Pinpoint the cell where the given text exists, returning its (x, y) midpoint coordinate. 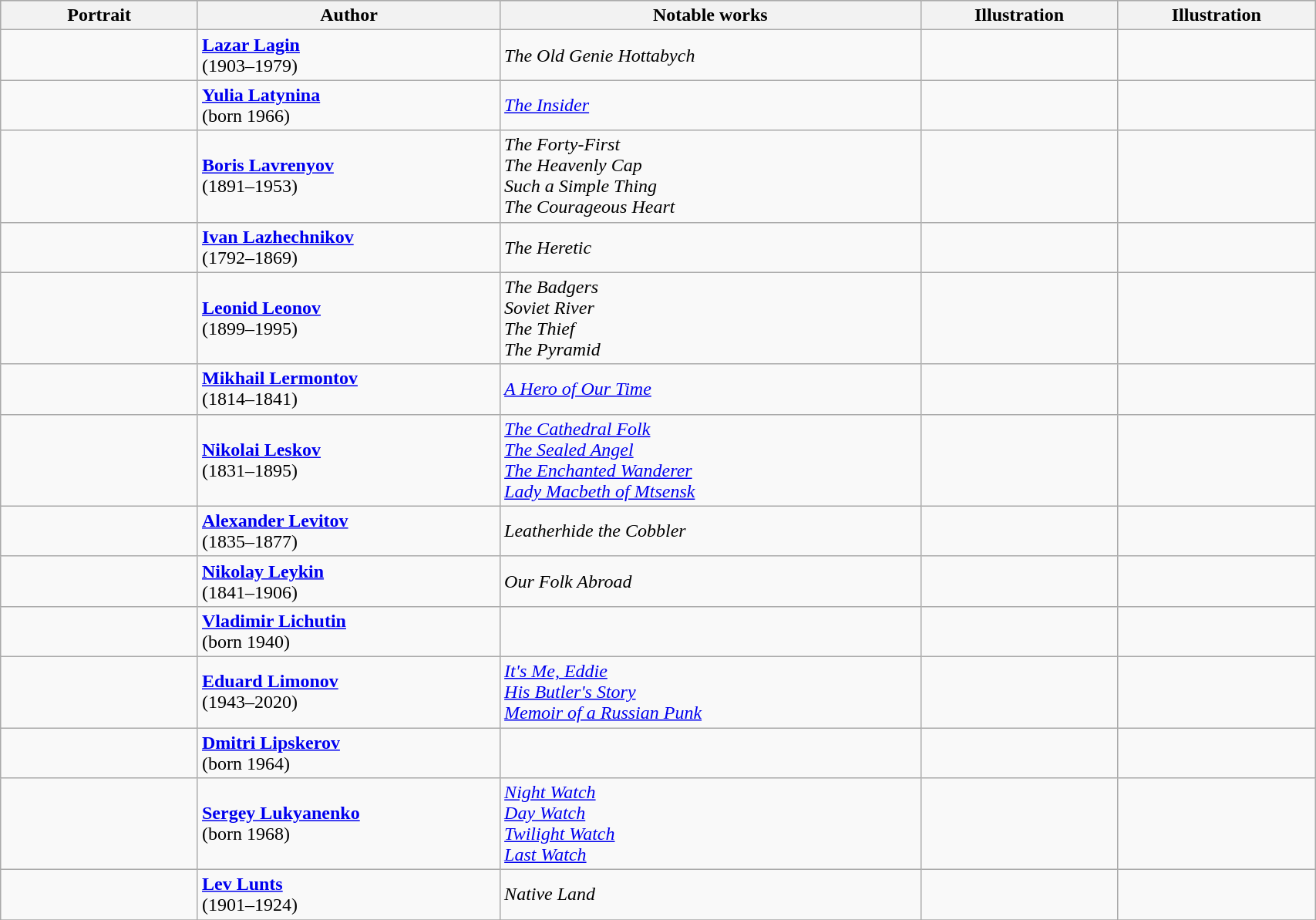
Vladimir Lichutin(born 1940) (348, 631)
Author (348, 15)
A Hero of Our Time (711, 389)
The BadgersSoviet RiverThe ThiefThe Pyramid (711, 318)
Nikolai Leskov(1831–1895) (348, 460)
Mikhail Lermontov(1814–1841) (348, 389)
Our Folk Abroad (711, 581)
Dmitri Lipskerov(born 1964) (348, 753)
The Cathedral FolkThe Sealed AngelThe Enchanted WandererLady Macbeth of Mtsensk (711, 460)
Boris Lavrenyov(1891–1953) (348, 176)
Nikolay Leykin(1841–1906) (348, 581)
Eduard Limonov(1943–2020) (348, 692)
Yulia Latynina(born 1966) (348, 105)
The Forty-FirstThe Heavenly CapSuch a Simple ThingThe Courageous Heart (711, 176)
Alexander Levitov(1835–1877) (348, 531)
Portrait (99, 15)
Sergey Lukyanenko(born 1968) (348, 824)
Night WatchDay WatchTwilight WatchLast Watch (711, 824)
Native Land (711, 895)
The Heretic (711, 247)
The Old Genie Hottabych (711, 56)
Notable works (711, 15)
Leonid Leonov(1899–1995) (348, 318)
It's Me, EddieHis Butler's StoryMemoir of a Russian Punk (711, 692)
Leatherhide the Cobbler (711, 531)
The Insider (711, 105)
Lazar Lagin(1903–1979) (348, 56)
Lev Lunts(1901–1924) (348, 895)
Ivan Lazhechnikov(1792–1869) (348, 247)
